Detect which cell encompasses the target text, then output its [X, Y] center coordinate. 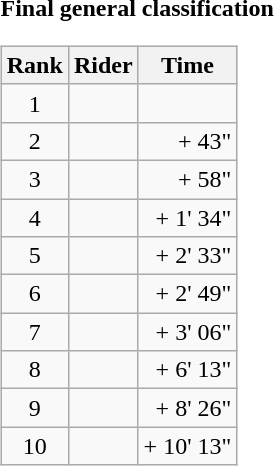
5 [34, 256]
2 [34, 141]
9 [34, 408]
+ 2' 49" [188, 294]
8 [34, 370]
3 [34, 179]
+ 43" [188, 141]
+ 2' 33" [188, 256]
10 [34, 446]
+ 8' 26" [188, 408]
+ 58" [188, 179]
6 [34, 294]
4 [34, 217]
Rider [103, 65]
+ 6' 13" [188, 370]
+ 10' 13" [188, 446]
Time [188, 65]
1 [34, 103]
+ 1' 34" [188, 217]
Rank [34, 65]
7 [34, 332]
+ 3' 06" [188, 332]
